Detect which cell encompasses the target text, then output its [x, y] center coordinate. 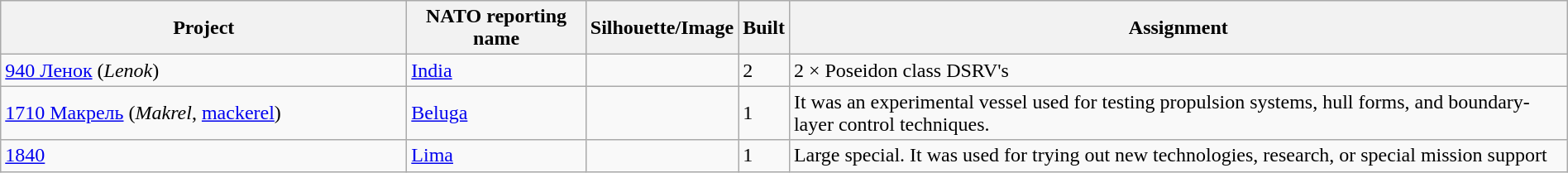
Built [764, 28]
1710 Макрель (Makrel, mackerel) [203, 113]
Beluga [496, 113]
Project [203, 28]
India [496, 70]
2 × Poseidon class DSRV's [1178, 70]
Large special. It was used for trying out new technologies, research, or special mission support [1178, 156]
2 [764, 70]
1840 [203, 156]
NATO reporting name [496, 28]
Assignment [1178, 28]
940 Ленок (Lenok) [203, 70]
Silhouette/Image [662, 28]
It was an experimental vessel used for testing propulsion systems, hull forms, and boundary-layer control techniques. [1178, 113]
Lima [496, 156]
